Return (x, y) of the center of cell containing provided text 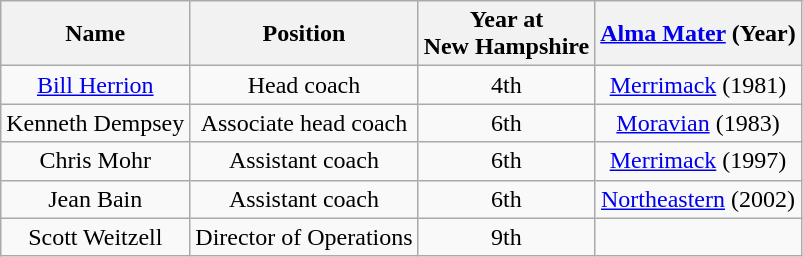
Jean Bain (96, 199)
Position (304, 34)
Merrimack (1997) (698, 161)
Year at New Hampshire (506, 34)
Associate head coach (304, 123)
Kenneth Dempsey (96, 123)
Northeastern (2002) (698, 199)
Bill Herrion (96, 85)
Chris Mohr (96, 161)
Director of Operations (304, 237)
Scott Weitzell (96, 237)
4th (506, 85)
Moravian (1983) (698, 123)
Head coach (304, 85)
Alma Mater (Year) (698, 34)
Name (96, 34)
9th (506, 237)
Merrimack (1981) (698, 85)
